Determine the (x, y) coordinate at the center of the cell enclosing the given text.  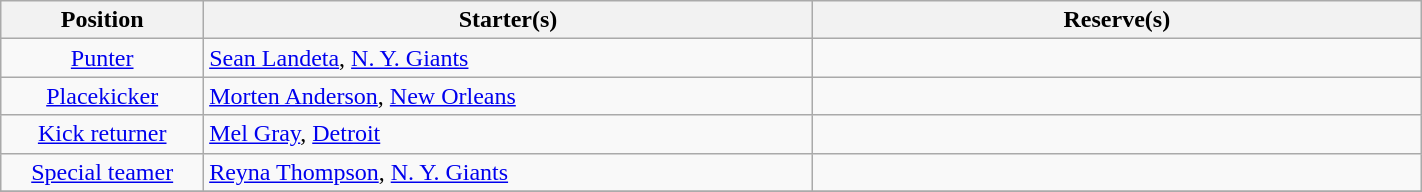
Starter(s) (508, 20)
Special teamer (102, 172)
Placekicker (102, 96)
Morten Anderson, New Orleans (508, 96)
Sean Landeta, N. Y. Giants (508, 58)
Mel Gray, Detroit (508, 134)
Reserve(s) (1116, 20)
Punter (102, 58)
Reyna Thompson, N. Y. Giants (508, 172)
Kick returner (102, 134)
Position (102, 20)
